Locate the cell with the specified text and output its (x, y) center coordinate. 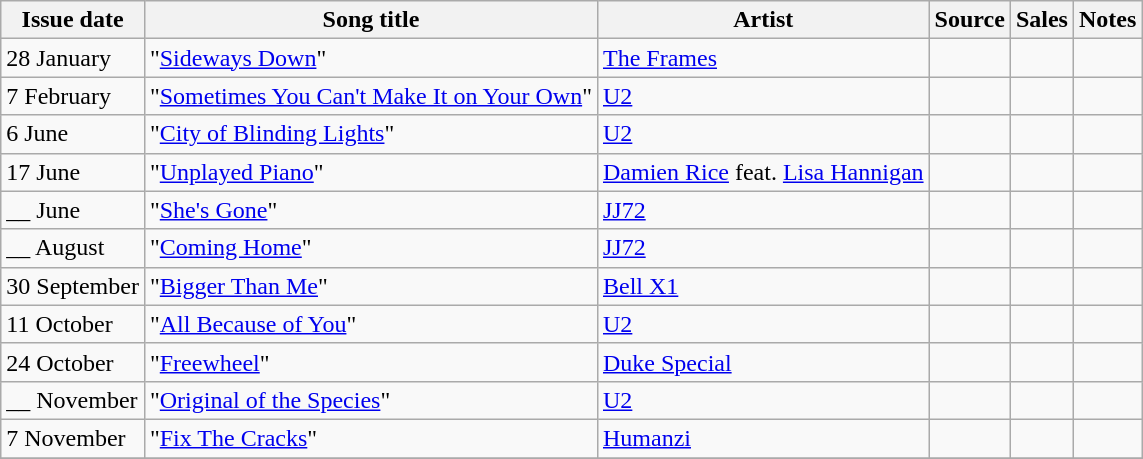
7 November (73, 438)
Sales (1042, 20)
24 October (73, 362)
The Frames (763, 58)
6 June (73, 134)
Notes (1107, 20)
7 February (73, 96)
__ November (73, 400)
Song title (370, 20)
28 January (73, 58)
"Coming Home" (370, 248)
"Sideways Down" (370, 58)
"City of Blinding Lights" (370, 134)
"Freewheel" (370, 362)
30 September (73, 286)
Bell X1 (763, 286)
__ August (73, 248)
11 October (73, 324)
Artist (763, 20)
"Sometimes You Can't Make It on Your Own" (370, 96)
Damien Rice feat. Lisa Hannigan (763, 172)
Issue date (73, 20)
"All Because of You" (370, 324)
"Bigger Than Me" (370, 286)
"Unplayed Piano" (370, 172)
Source (970, 20)
__ June (73, 210)
"Original of the Species" (370, 400)
Duke Special (763, 362)
17 June (73, 172)
Humanzi (763, 438)
"She's Gone" (370, 210)
"Fix The Cracks" (370, 438)
